Identify which cell holds the provided text, then report its [X, Y] central coordinate. 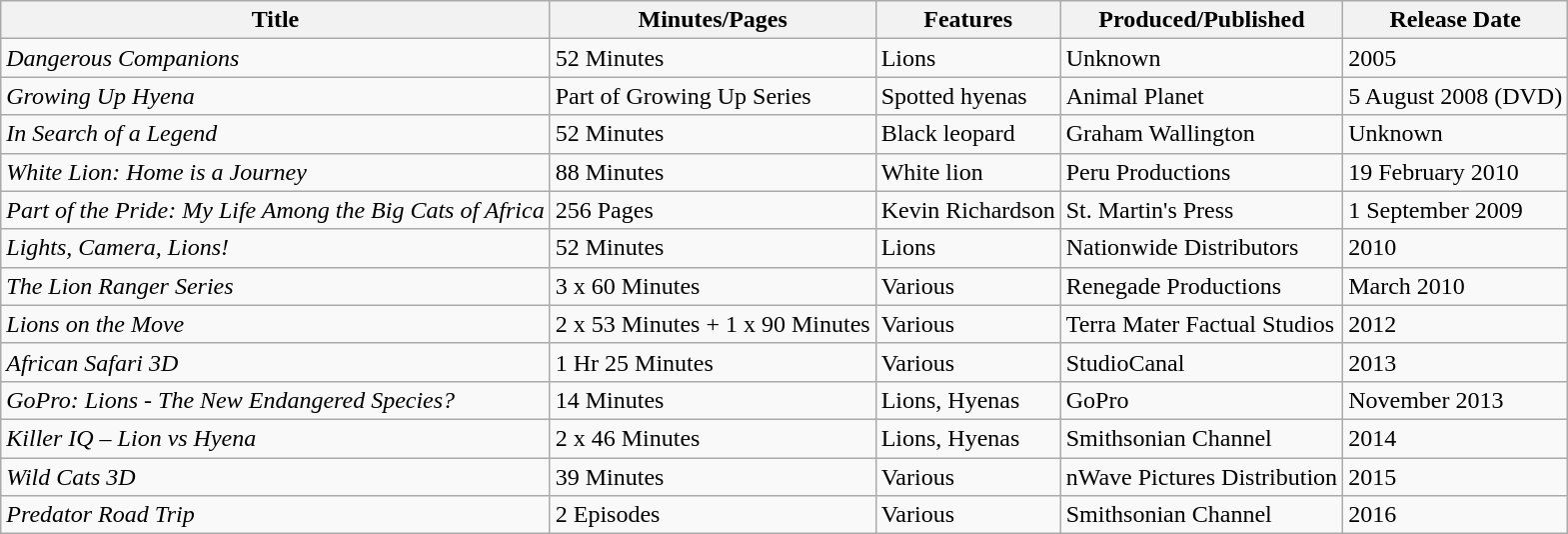
Part of Growing Up Series [713, 96]
2013 [1455, 362]
Black leopard [967, 134]
Spotted hyenas [967, 96]
88 Minutes [713, 172]
2 Episodes [713, 515]
Peru Productions [1201, 172]
Dangerous Companions [276, 58]
3 x 60 Minutes [713, 286]
Killer IQ – Lion vs Hyena [276, 438]
2014 [1455, 438]
Kevin Richardson [967, 210]
GoPro: Lions - The New Endangered Species? [276, 400]
St. Martin's Press [1201, 210]
The Lion Ranger Series [276, 286]
Growing Up Hyena [276, 96]
2012 [1455, 324]
November 2013 [1455, 400]
Predator Road Trip [276, 515]
39 Minutes [713, 477]
256 Pages [713, 210]
StudioCanal [1201, 362]
Lights, Camera, Lions! [276, 248]
Produced/Published [1201, 20]
2 x 53 Minutes + 1 x 90 Minutes [713, 324]
In Search of a Legend [276, 134]
March 2010 [1455, 286]
Nationwide Distributors [1201, 248]
Release Date [1455, 20]
Graham Wallington [1201, 134]
2005 [1455, 58]
Features [967, 20]
5 August 2008 (DVD) [1455, 96]
White lion [967, 172]
Lions on the Move [276, 324]
2015 [1455, 477]
White Lion: Home is a Journey [276, 172]
nWave Pictures Distribution [1201, 477]
2 x 46 Minutes [713, 438]
19 February 2010 [1455, 172]
1 September 2009 [1455, 210]
Animal Planet [1201, 96]
GoPro [1201, 400]
1 Hr 25 Minutes [713, 362]
14 Minutes [713, 400]
2010 [1455, 248]
2016 [1455, 515]
Minutes/Pages [713, 20]
Wild Cats 3D [276, 477]
African Safari 3D [276, 362]
Renegade Productions [1201, 286]
Terra Mater Factual Studios [1201, 324]
Title [276, 20]
Part of the Pride: My Life Among the Big Cats of Africa [276, 210]
